Return the (X, Y) coordinate for the center point of the cell that contains the specified text.  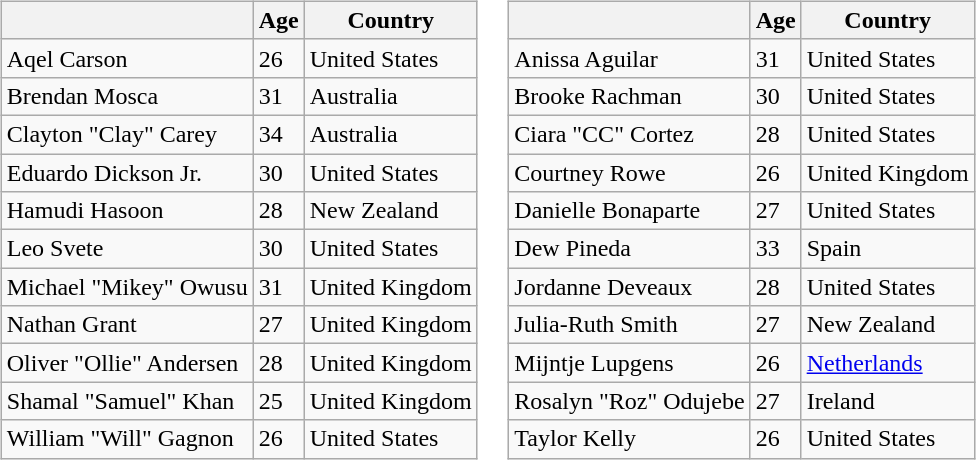
Nathan Grant (127, 325)
Aqel Carson (127, 58)
Julia-Ruth Smith (630, 325)
Mijntje Lupgens (630, 363)
Clayton "Clay" Carey (127, 134)
Brendan Mosca (127, 96)
Spain (888, 249)
Leo Svete (127, 249)
Taylor Kelly (630, 439)
William "Will" Gagnon (127, 439)
Jordanne Deveaux (630, 287)
Dew Pineda (630, 249)
Hamudi Hasoon (127, 211)
33 (776, 249)
Michael "Mikey" Owusu (127, 287)
Anissa Aguilar (630, 58)
Eduardo Dickson Jr. (127, 173)
Shamal "Samuel" Khan (127, 401)
Oliver "Ollie" Andersen (127, 363)
Danielle Bonaparte (630, 211)
Netherlands (888, 363)
Brooke Rachman (630, 96)
Ireland (888, 401)
25 (278, 401)
34 (278, 134)
Rosalyn "Roz" Odujebe (630, 401)
Ciara "CC" Cortez (630, 134)
Courtney Rowe (630, 173)
